Detect which cell encompasses the target text, then output its [X, Y] center coordinate. 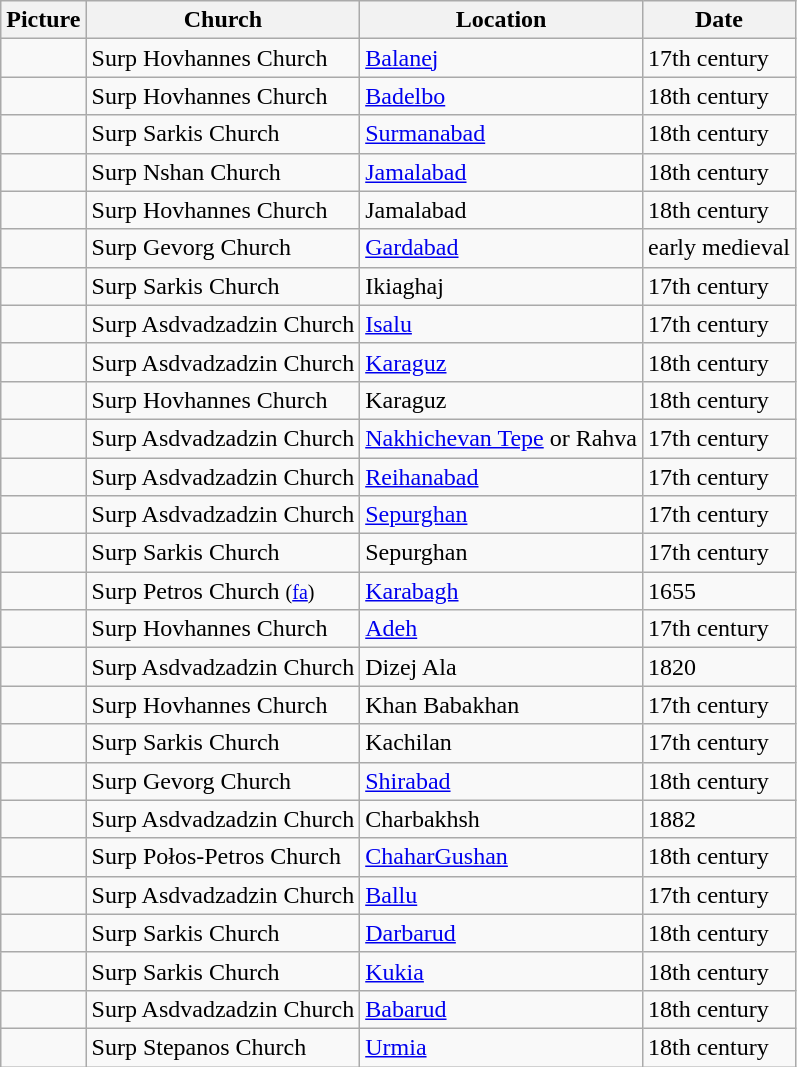
Babarud [502, 1009]
1820 [720, 667]
Surp Stepanos Church [223, 1047]
Kukia [502, 971]
Surp Petros Church (fa) [223, 591]
1882 [720, 819]
Isalu [502, 324]
Church [223, 20]
Balanej [502, 58]
Kachilan [502, 743]
Surp Połos-Petros Church [223, 857]
Nakhichevan Tepe or Rahva [502, 438]
Adeh [502, 629]
Location [502, 20]
Surp Nshan Church [223, 172]
Urmia [502, 1047]
Ballu [502, 895]
ChaharGushan [502, 857]
Ikiaghaj [502, 286]
Charbakhsh [502, 819]
Khan Babakhan [502, 705]
Shirabad [502, 781]
Badelbo [502, 96]
Dizej Ala [502, 667]
Surmanabad [502, 134]
Date [720, 20]
Gardabad [502, 248]
early medieval [720, 248]
Picture [44, 20]
Darbarud [502, 933]
Reihanabad [502, 477]
Karabagh [502, 591]
1655 [720, 591]
